Return the [x, y] coordinate for the center point of the cell that contains the specified text.  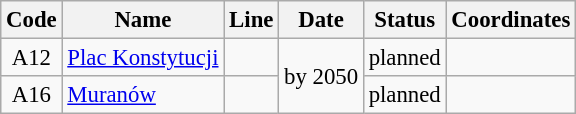
Name [143, 20]
Line [252, 20]
Muranów [143, 95]
Plac Konstytucji [143, 58]
Date [322, 20]
Coordinates [511, 20]
A16 [32, 95]
Code [32, 20]
A12 [32, 58]
by 2050 [322, 76]
Status [404, 20]
